Return the [x, y] coordinate for the center point of the cell that contains the specified text.  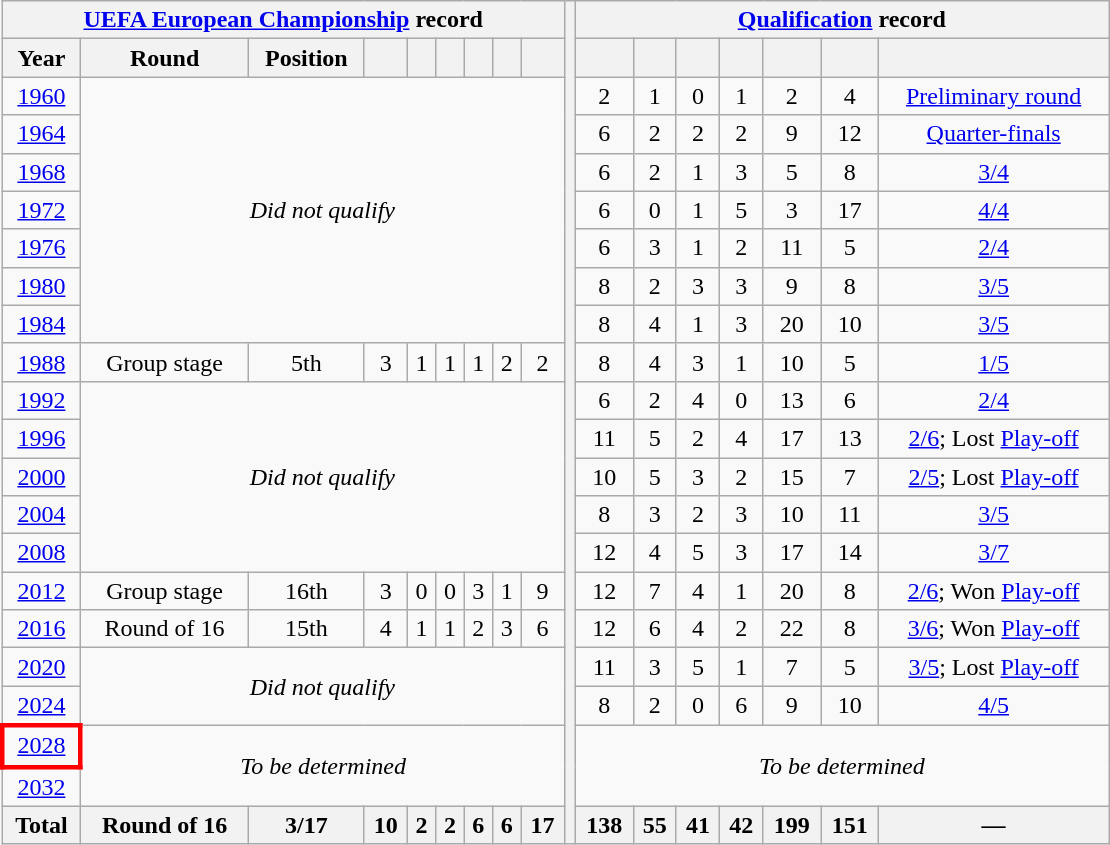
15 [792, 477]
Quarter-finals [994, 134]
2016 [41, 629]
42 [742, 825]
138 [604, 825]
3/5; Lost Play-off [994, 667]
1980 [41, 286]
1968 [41, 172]
4/5 [994, 706]
5th [307, 362]
2/6; Lost Play-off [994, 438]
3/7 [994, 553]
2012 [41, 591]
1960 [41, 96]
199 [792, 825]
2/5; Lost Play-off [994, 477]
151 [850, 825]
1984 [41, 324]
2004 [41, 515]
2000 [41, 477]
22 [792, 629]
1/5 [994, 362]
41 [698, 825]
Qualification record [842, 20]
55 [654, 825]
2020 [41, 667]
2008 [41, 553]
1988 [41, 362]
16th [307, 591]
— [994, 825]
15th [307, 629]
4/4 [994, 210]
3/17 [307, 825]
2024 [41, 706]
1964 [41, 134]
Position [307, 58]
Preliminary round [994, 96]
1972 [41, 210]
Year [41, 58]
3/4 [994, 172]
1976 [41, 248]
2028 [41, 746]
UEFA European Championship record [283, 20]
1996 [41, 438]
2/6; Won Play-off [994, 591]
2032 [41, 786]
1992 [41, 400]
Round [165, 58]
14 [850, 553]
Total [41, 825]
3/6; Won Play-off [994, 629]
